Extract the [x, y] coordinate from the center of the cell holding the provided text.  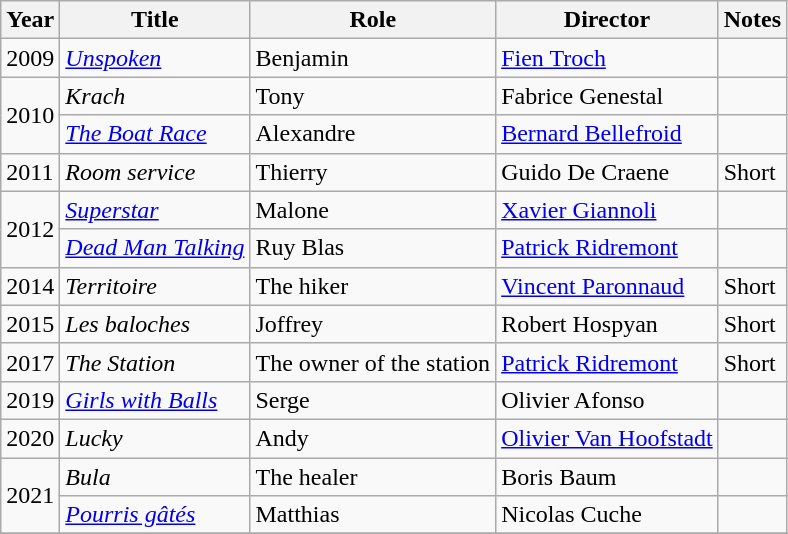
Olivier Van Hoofstadt [608, 438]
Role [373, 20]
Ruy Blas [373, 248]
Fabrice Genestal [608, 96]
2020 [30, 438]
The healer [373, 477]
2019 [30, 400]
Lucky [155, 438]
Krach [155, 96]
Boris Baum [608, 477]
Room service [155, 172]
Xavier Giannoli [608, 210]
2010 [30, 115]
Andy [373, 438]
The owner of the station [373, 362]
Les baloches [155, 324]
Olivier Afonso [608, 400]
Title [155, 20]
Territoire [155, 286]
Director [608, 20]
Matthias [373, 515]
Tony [373, 96]
2021 [30, 496]
Notes [752, 20]
Dead Man Talking [155, 248]
Superstar [155, 210]
Guido De Craene [608, 172]
2009 [30, 58]
Joffrey [373, 324]
Bernard Bellefroid [608, 134]
Nicolas Cuche [608, 515]
Vincent Paronnaud [608, 286]
Bula [155, 477]
2012 [30, 229]
Unspoken [155, 58]
Benjamin [373, 58]
The Boat Race [155, 134]
The hiker [373, 286]
Girls with Balls [155, 400]
Serge [373, 400]
Robert Hospyan [608, 324]
The Station [155, 362]
Thierry [373, 172]
Fien Troch [608, 58]
Pourris gâtés [155, 515]
Malone [373, 210]
Year [30, 20]
2017 [30, 362]
Alexandre [373, 134]
2014 [30, 286]
2015 [30, 324]
2011 [30, 172]
